Locate the cell with the specified text and output its (X, Y) center coordinate. 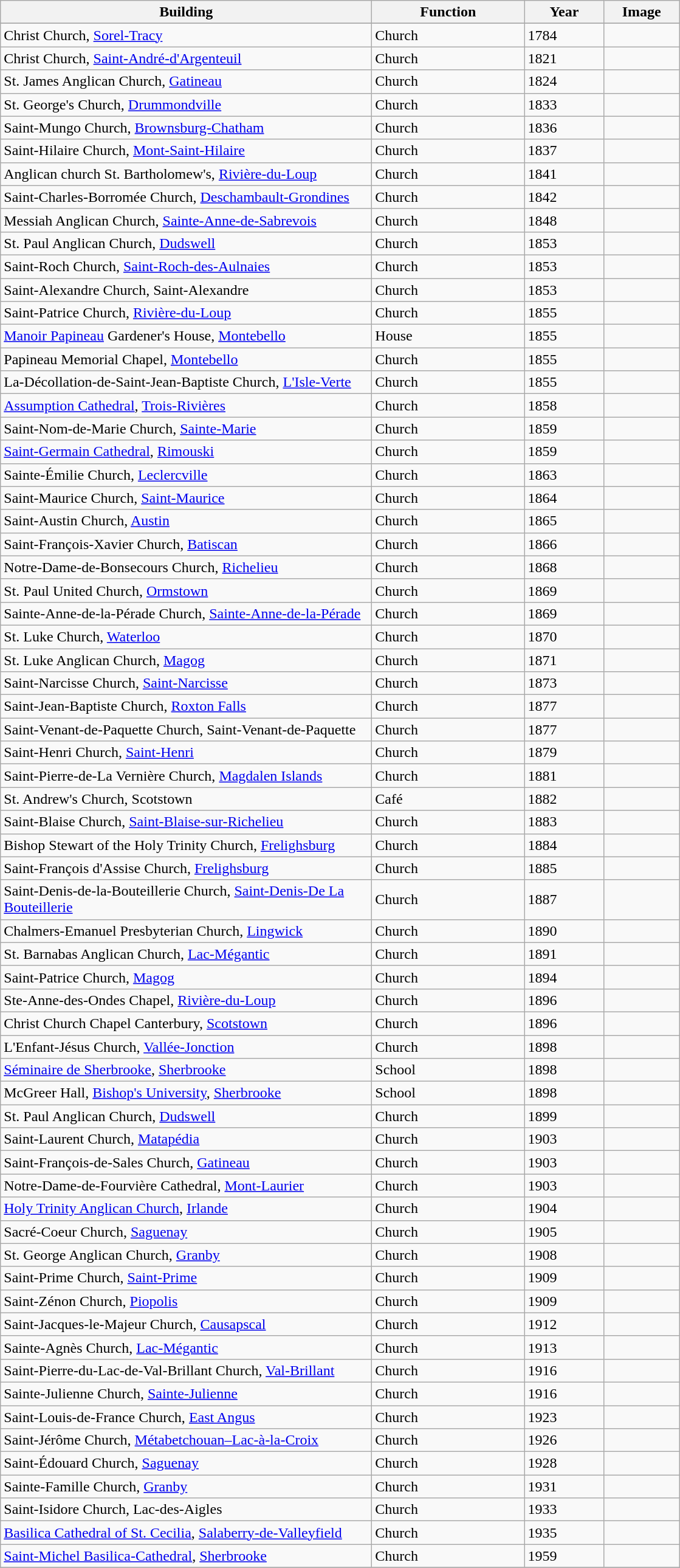
Saint-Germain Cathedral, Rimouski (186, 452)
Bishop Stewart of the Holy Trinity Church, Frelighsburg (186, 845)
1912 (564, 1324)
Saint-Nom-de-Marie Church, Sainte-Marie (186, 429)
1848 (564, 220)
1885 (564, 868)
St. George's Church, Drummondville (186, 105)
Saint-Prime Church, Saint-Prime (186, 1278)
St. Luke Anglican Church, Magog (186, 660)
Saint-Venant-de-Paquette Church, Saint-Venant-de-Paquette (186, 730)
Holy Trinity Anglican Church, Irlande (186, 1209)
Saint-Patrice Church, Rivière-du-Loup (186, 313)
Saint-Alexandre Church, Saint-Alexandre (186, 290)
Saint-Roch Church, Saint-Roch-des-Aulnaies (186, 266)
1890 (564, 931)
Building (186, 12)
1870 (564, 637)
1913 (564, 1347)
Sainte-Émilie Church, Leclercville (186, 475)
Sainte-Famille Church, Granby (186, 1487)
Saint-Pierre-de-La Vernière Church, Magdalen Islands (186, 776)
Notre-Dame-de-Bonsecours Church, Richelieu (186, 567)
Saint-Denis-de-la-Bouteillerie Church, Saint-Denis-De La Bouteillerie (186, 900)
Saint-Laurent Church, Matapédia (186, 1139)
Manoir Papineau Gardener's House, Montebello (186, 336)
1923 (564, 1417)
La-Décollation-de-Saint-Jean-Baptiste Church, L'Isle-Verte (186, 382)
L'Enfant-Jésus Church, Vallée-Jonction (186, 1046)
1883 (564, 822)
1905 (564, 1232)
Saint-François-de-Sales Church, Gatineau (186, 1162)
Saint-Zénon Church, Piopolis (186, 1301)
St. Luke Church, Waterloo (186, 637)
1926 (564, 1440)
1833 (564, 105)
St. Barnabas Anglican Church, Lac-Mégantic (186, 954)
Image (642, 12)
1863 (564, 475)
Séminaire de Sherbrooke, Sherbrooke (186, 1070)
1899 (564, 1116)
1871 (564, 660)
Assumption Cathedral, Trois-Rivières (186, 406)
St. Paul United Church, Ormstown (186, 590)
Year (564, 12)
St. Andrew's Church, Scotstown (186, 799)
Christ Church Chapel Canterbury, Scotstown (186, 1023)
Christ Church, Sorel-Tracy (186, 35)
Saint-Austin Church, Austin (186, 521)
1842 (564, 197)
Saint-Pierre-du-Lac-de-Val-Brillant Church, Val-Brillant (186, 1370)
1873 (564, 683)
1891 (564, 954)
Sainte-Anne-de-la-Pérade Church, Sainte-Anne-de-la-Pérade (186, 613)
Saint-Patrice Church, Magog (186, 977)
Papineau Memorial Chapel, Montebello (186, 359)
Saint-Michel Basilica-Cathedral, Sherbrooke (186, 1556)
1841 (564, 174)
1864 (564, 498)
1821 (564, 58)
1866 (564, 544)
1894 (564, 977)
Saint-Narcisse Church, Saint-Narcisse (186, 683)
Ste-Anne-des-Ondes Chapel, Rivière-du-Loup (186, 1000)
Saint-Henri Church, Saint-Henri (186, 753)
1904 (564, 1209)
1935 (564, 1533)
1784 (564, 35)
Saint-Louis-de-France Church, East Angus (186, 1417)
1931 (564, 1487)
1879 (564, 753)
McGreer Hall, Bishop's University, Sherbrooke (186, 1093)
Function (448, 12)
Saint-Édouard Church, Saguenay (186, 1463)
Saint-Jacques-le-Majeur Church, Causapscal (186, 1324)
1858 (564, 406)
Saint-Jérôme Church, Métabetchouan–Lac-à-la-Croix (186, 1440)
Saint-Mungo Church, Brownsburg-Chatham (186, 128)
1868 (564, 567)
1837 (564, 151)
Saint-Maurice Church, Saint-Maurice (186, 498)
1884 (564, 845)
Saint-Charles-Borromée Church, Deschambault-Grondines (186, 197)
Saint-Jean-Baptiste Church, Roxton Falls (186, 706)
Saint-Isidore Church, Lac-des-Aigles (186, 1510)
1933 (564, 1510)
Anglican church St. Bartholomew's, Rivière-du-Loup (186, 174)
Sainte-Julienne Church, Sainte-Julienne (186, 1394)
Messiah Anglican Church, Sainte-Anne-de-Sabrevois (186, 220)
Basilica Cathedral of St. Cecilia, Salaberry-de-Valleyfield (186, 1533)
Notre-Dame-de-Fourvière Cathedral, Mont-Laurier (186, 1186)
Café (448, 799)
1887 (564, 900)
St. George Anglican Church, Granby (186, 1255)
Saint-François-Xavier Church, Batiscan (186, 544)
Chalmers-Emanuel Presbyterian Church, Lingwick (186, 931)
Saint-François d'Assise Church, Frelighsburg (186, 868)
Saint-Hilaire Church, Mont-Saint-Hilaire (186, 151)
1959 (564, 1556)
1881 (564, 776)
1824 (564, 81)
House (448, 336)
Sainte-Agnès Church, Lac-Mégantic (186, 1347)
Christ Church, Saint-André-d'Argenteuil (186, 58)
St. James Anglican Church, Gatineau (186, 81)
1928 (564, 1463)
1865 (564, 521)
Sacré-Coeur Church, Saguenay (186, 1232)
Saint-Blaise Church, Saint-Blaise-sur-Richelieu (186, 822)
1908 (564, 1255)
1836 (564, 128)
1882 (564, 799)
